Find where the given text appears and provide that cell's center as [x, y] coordinate. 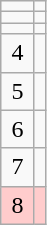
7 [18, 167]
5 [18, 91]
8 [18, 205]
4 [18, 53]
6 [18, 129]
